Pinpoint the cell where the given text exists, returning its (x, y) midpoint coordinate. 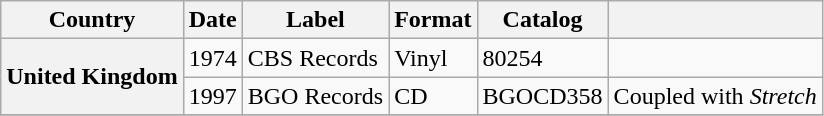
Date (212, 20)
BGOCD358 (542, 96)
CBS Records (315, 58)
CD (433, 96)
1974 (212, 58)
United Kingdom (92, 77)
80254 (542, 58)
Country (92, 20)
Coupled with Stretch (715, 96)
Label (315, 20)
BGO Records (315, 96)
1997 (212, 96)
Vinyl (433, 58)
Catalog (542, 20)
Format (433, 20)
